Capture the cell that displays the provided text and extract its [X, Y] central coordinate. 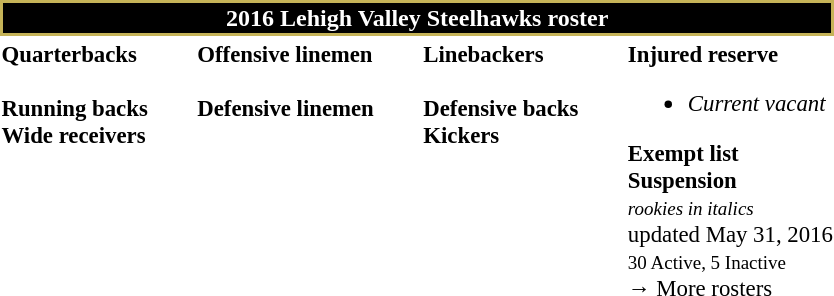
2016 Lehigh Valley Steelhawks roster [417, 18]
